Identify which cell holds the provided text, then report its (x, y) central coordinate. 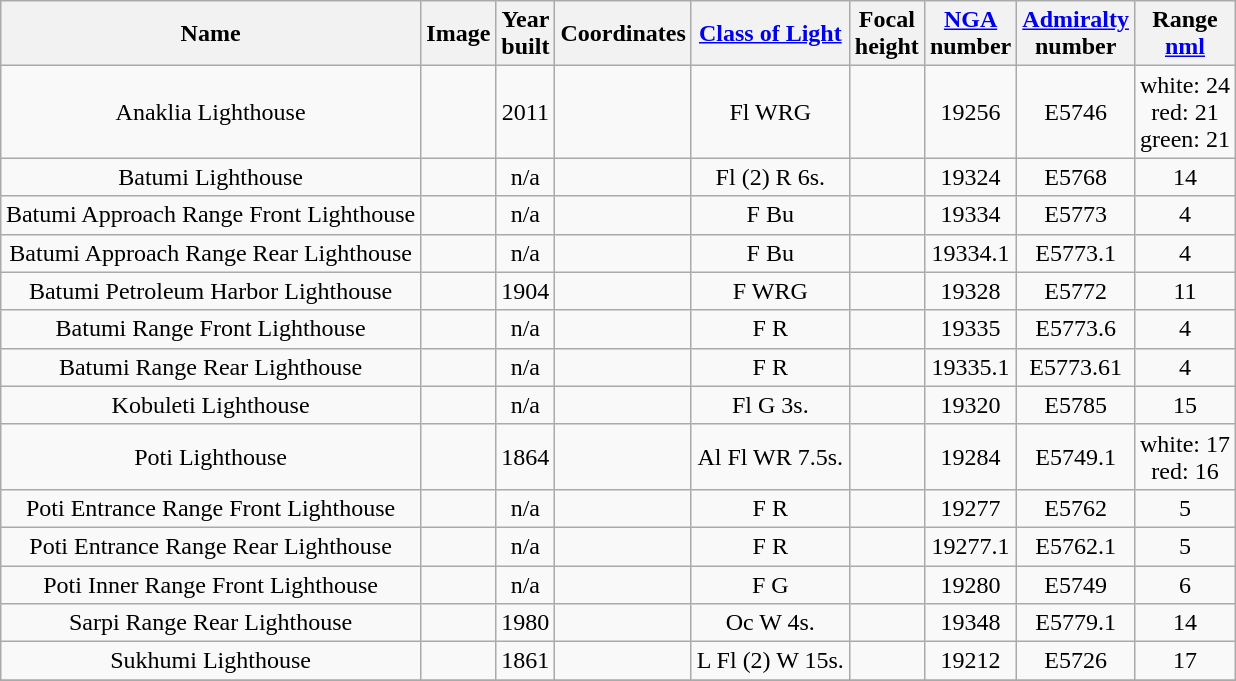
Oc W 4s. (770, 623)
11 (1184, 291)
2011 (526, 112)
19280 (970, 585)
1861 (526, 661)
E5785 (1076, 405)
19335 (970, 329)
17 (1184, 661)
F WRG (770, 291)
Coordinates (623, 34)
Class of Light (770, 34)
19320 (970, 405)
Batumi Approach Range Rear Lighthouse (210, 253)
E5726 (1076, 661)
Poti Entrance Range Rear Lighthouse (210, 546)
Anaklia Lighthouse (210, 112)
19335.1 (970, 367)
E5773 (1076, 215)
E5749.1 (1076, 456)
Name (210, 34)
19324 (970, 177)
Batumi Approach Range Front Lighthouse (210, 215)
E5749 (1076, 585)
Batumi Range Rear Lighthouse (210, 367)
Batumi Petroleum Harbor Lighthouse (210, 291)
E5773.61 (1076, 367)
Admiraltynumber (1076, 34)
white: 24red: 21green: 21 (1184, 112)
Fl WRG (770, 112)
19212 (970, 661)
E5773.1 (1076, 253)
19334 (970, 215)
Fl G 3s. (770, 405)
19284 (970, 456)
1904 (526, 291)
6 (1184, 585)
E5762.1 (1076, 546)
1864 (526, 456)
19348 (970, 623)
1980 (526, 623)
E5772 (1076, 291)
Al Fl WR 7.5s. (770, 456)
19256 (970, 112)
Kobuleti Lighthouse (210, 405)
Poti Entrance Range Front Lighthouse (210, 508)
Yearbuilt (526, 34)
Image (458, 34)
19277 (970, 508)
E5773.6 (1076, 329)
Batumi Lighthouse (210, 177)
E5779.1 (1076, 623)
Batumi Range Front Lighthouse (210, 329)
Focalheight (886, 34)
NGAnumber (970, 34)
19328 (970, 291)
white: 17red: 16 (1184, 456)
Poti Inner Range Front Lighthouse (210, 585)
L Fl (2) W 15s. (770, 661)
Sukhumi Lighthouse (210, 661)
F G (770, 585)
Fl (2) R 6s. (770, 177)
E5762 (1076, 508)
E5746 (1076, 112)
E5768 (1076, 177)
15 (1184, 405)
Sarpi Range Rear Lighthouse (210, 623)
Poti Lighthouse (210, 456)
19277.1 (970, 546)
Rangenml (1184, 34)
19334.1 (970, 253)
